Return [X, Y] of the center of cell containing provided text 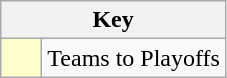
Teams to Playoffs [134, 58]
Key [114, 20]
